Find where the given text appears and provide that cell's center as [x, y] coordinate. 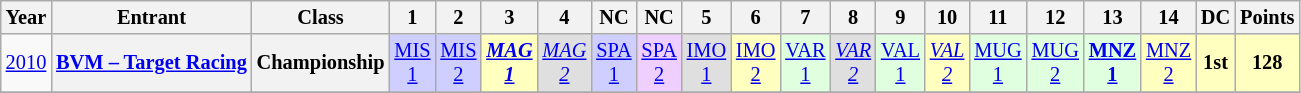
13 [1112, 17]
IMO2 [756, 63]
MAG1 [509, 63]
7 [805, 17]
1 [412, 17]
VAR2 [853, 63]
MUG2 [1056, 63]
128 [1267, 63]
5 [706, 17]
VAL1 [900, 63]
MAG2 [564, 63]
MUG1 [998, 63]
MNZ1 [1112, 63]
DC [1216, 17]
6 [756, 17]
1st [1216, 63]
Year [26, 17]
Championship [321, 63]
9 [900, 17]
VAR1 [805, 63]
14 [1168, 17]
Entrant [152, 17]
MIS1 [412, 63]
BVM – Target Racing [152, 63]
3 [509, 17]
8 [853, 17]
10 [947, 17]
12 [1056, 17]
SPA2 [660, 63]
MIS2 [458, 63]
IMO1 [706, 63]
11 [998, 17]
MNZ2 [1168, 63]
4 [564, 17]
VAL2 [947, 63]
2 [458, 17]
2010 [26, 63]
Points [1267, 17]
Class [321, 17]
SPA1 [614, 63]
